Determine the (x, y) coordinate at the center of the cell enclosing the given text.  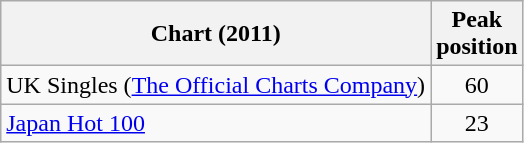
Peakposition (477, 34)
Japan Hot 100 (216, 123)
UK Singles (The Official Charts Company) (216, 85)
Chart (2011) (216, 34)
23 (477, 123)
60 (477, 85)
